Determine the [X, Y] coordinate at the center of the cell enclosing the given text.  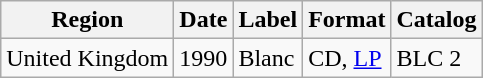
CD, LP [347, 58]
BLC 2 [436, 58]
Catalog [436, 20]
Region [88, 20]
United Kingdom [88, 58]
Date [204, 20]
Blanc [268, 58]
1990 [204, 58]
Format [347, 20]
Label [268, 20]
